Output the [x, y] coordinate of the center of the cell containing the given text.  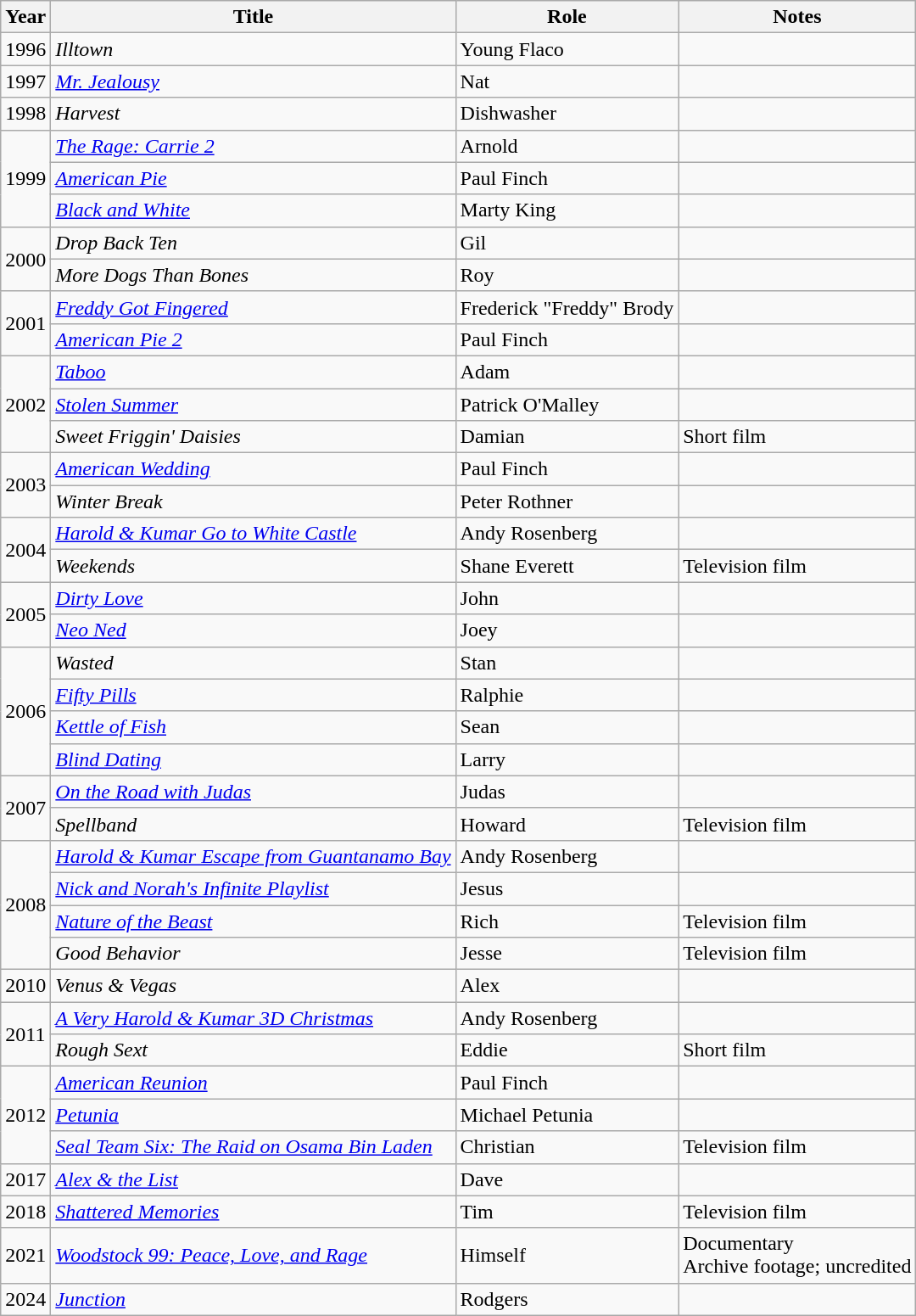
Michael Petunia [567, 1115]
American Pie 2 [253, 339]
Petunia [253, 1115]
Illtown [253, 49]
Blind Dating [253, 759]
2021 [25, 1256]
Howard [567, 824]
American Reunion [253, 1083]
DocumentaryArchive footage; uncredited [797, 1256]
Gil [567, 243]
Mr. Jealousy [253, 81]
Fifty Pills [253, 695]
Joey [567, 630]
Winter Break [253, 501]
Jesse [567, 954]
2003 [25, 485]
Rodgers [567, 1299]
Role [567, 17]
2006 [25, 711]
Harold & Kumar Escape from Guantanamo Bay [253, 856]
Sean [567, 727]
2002 [25, 404]
1997 [25, 81]
2004 [25, 550]
Weekends [253, 566]
Alex & the List [253, 1179]
Larry [567, 759]
American Wedding [253, 469]
2000 [25, 259]
Adam [567, 372]
Notes [797, 17]
Young Flaco [567, 49]
Harold & Kumar Go to White Castle [253, 534]
Stan [567, 663]
Taboo [253, 372]
2007 [25, 808]
2012 [25, 1115]
American Pie [253, 178]
A Very Harold & Kumar 3D Christmas [253, 1018]
Seal Team Six: The Raid on Osama Bin Laden [253, 1147]
Eddie [567, 1050]
Harvest [253, 114]
Himself [567, 1256]
Black and White [253, 210]
2024 [25, 1299]
Kettle of Fish [253, 727]
Good Behavior [253, 954]
Nat [567, 81]
On the Road with Judas [253, 792]
Stolen Summer [253, 405]
2005 [25, 614]
Shane Everett [567, 566]
Alex [567, 986]
Ralphie [567, 695]
Dirty Love [253, 598]
Wasted [253, 663]
Spellband [253, 824]
Damian [567, 437]
Nature of the Beast [253, 921]
Rough Sext [253, 1050]
Dave [567, 1179]
Roy [567, 275]
Jesus [567, 888]
1998 [25, 114]
More Dogs Than Bones [253, 275]
2011 [25, 1034]
Arnold [567, 146]
Christian [567, 1147]
John [567, 598]
Drop Back Ten [253, 243]
Year [25, 17]
Neo Ned [253, 630]
Woodstock 99: Peace, Love, and Rage [253, 1256]
Tim [567, 1212]
2017 [25, 1179]
Title [253, 17]
2018 [25, 1212]
Junction [253, 1299]
1996 [25, 49]
Dishwasher [567, 114]
The Rage: Carrie 2 [253, 146]
2008 [25, 904]
Patrick O'Malley [567, 405]
Marty King [567, 210]
Peter Rothner [567, 501]
Freddy Got Fingered [253, 307]
Frederick "Freddy" Brody [567, 307]
2010 [25, 986]
2001 [25, 323]
Shattered Memories [253, 1212]
Sweet Friggin' Daisies [253, 437]
1999 [25, 178]
Nick and Norah's Infinite Playlist [253, 888]
Judas [567, 792]
Rich [567, 921]
Venus & Vegas [253, 986]
